From the cell containing the given text, extract its center point as [x, y] coordinate. 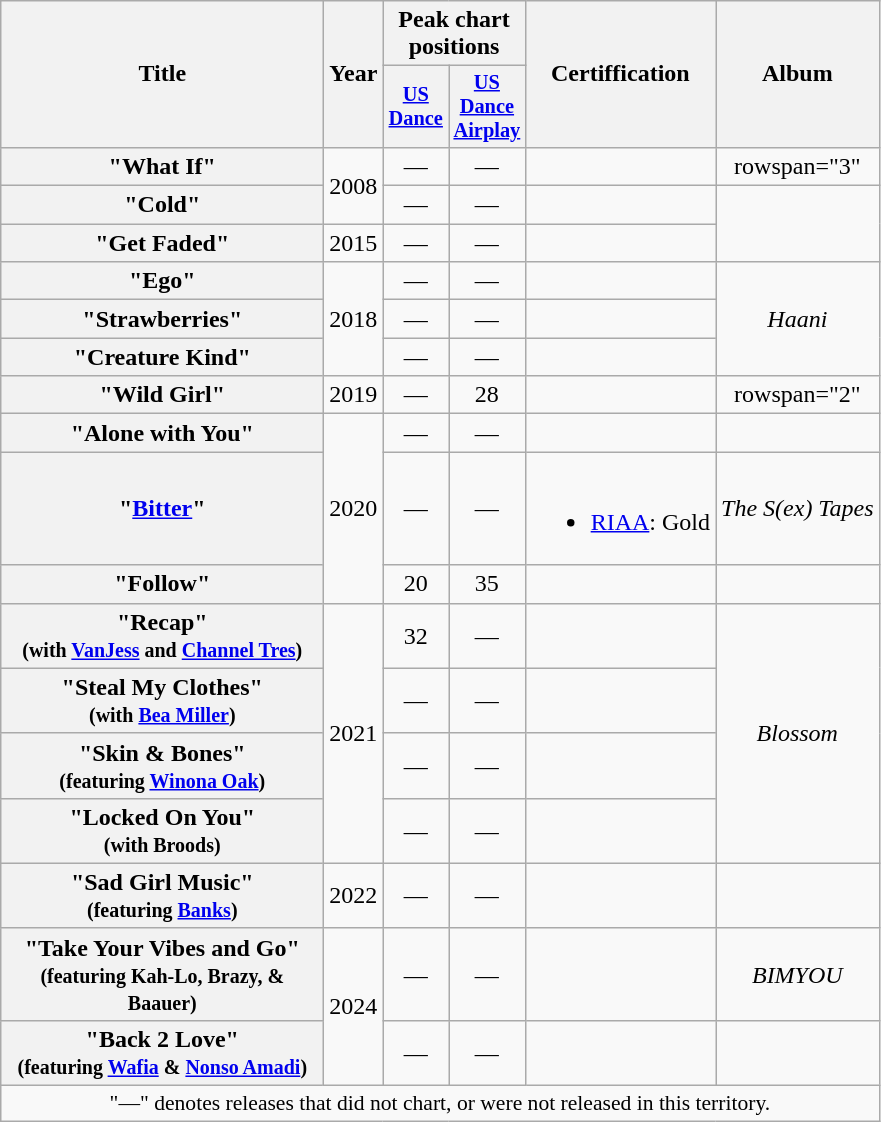
USDance [416, 107]
35 [488, 584]
"Back 2 Love" (featuring Wafia & Nonso Amadi) [162, 1052]
"Ego" [162, 281]
"Strawberries" [162, 319]
28 [488, 395]
2008 [354, 185]
2024 [354, 1006]
"Bitter" [162, 508]
32 [416, 636]
rowspan="2" [798, 395]
Year [354, 74]
2021 [354, 733]
RIAA: Gold [620, 508]
The S(ex) Tapes [798, 508]
BIMYOU [798, 974]
USDance Airplay [488, 107]
"Skin & Bones"(featuring Winona Oak) [162, 766]
2015 [354, 243]
"Alone with You" [162, 433]
Blossom [798, 733]
"Take Your Vibes and Go" (featuring Kah-Lo, Brazy, & Baauer) [162, 974]
Title [162, 74]
"What If" [162, 166]
2019 [354, 395]
2022 [354, 896]
"Get Faded" [162, 243]
2018 [354, 319]
"Follow" [162, 584]
"Creature Kind" [162, 357]
rowspan="3" [798, 166]
Peak chart positions [454, 34]
"Steal My Clothes" (with Bea Miller) [162, 700]
"Cold" [162, 205]
Album [798, 74]
"Recap"(with VanJess and Channel Tres) [162, 636]
"Wild Girl" [162, 395]
"Locked On You" (with Broods) [162, 830]
20 [416, 584]
2020 [354, 508]
"Sad Girl Music" (featuring Banks) [162, 896]
Haani [798, 319]
Certiffication [620, 74]
"—" denotes releases that did not chart, or were not released in this territory. [440, 1104]
